Identify which cell holds the provided text, then report its (X, Y) central coordinate. 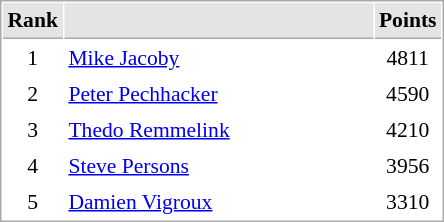
4210 (408, 129)
Damien Vigroux (218, 201)
4 (32, 165)
Rank (32, 21)
1 (32, 57)
Points (408, 21)
5 (32, 201)
4811 (408, 57)
3 (32, 129)
2 (32, 93)
Peter Pechhacker (218, 93)
Steve Persons (218, 165)
Thedo Remmelink (218, 129)
3956 (408, 165)
Mike Jacoby (218, 57)
4590 (408, 93)
3310 (408, 201)
